Pinpoint the cell where the given text exists, returning its [x, y] midpoint coordinate. 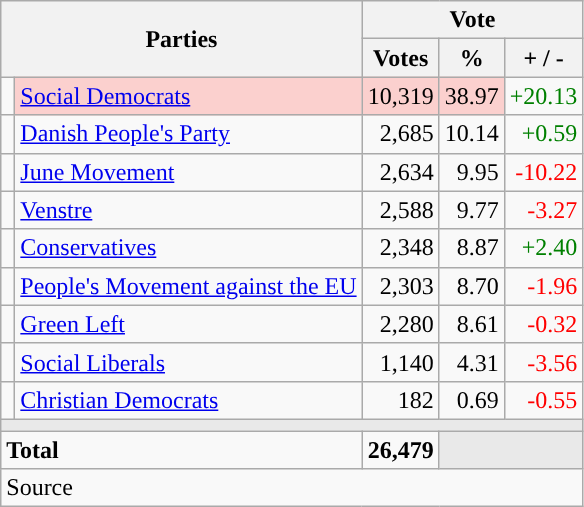
-0.32 [544, 324]
26,479 [400, 449]
9.95 [472, 172]
0.69 [472, 400]
+2.40 [544, 248]
+ / - [544, 58]
10,319 [400, 96]
% [472, 58]
10.14 [472, 134]
-10.22 [544, 172]
+0.59 [544, 134]
1,140 [400, 362]
-0.55 [544, 400]
Green Left [188, 324]
Conservatives [188, 248]
Christian Democrats [188, 400]
Danish People's Party [188, 134]
June Movement [188, 172]
8.61 [472, 324]
2,303 [400, 286]
182 [400, 400]
+20.13 [544, 96]
-3.27 [544, 210]
2,685 [400, 134]
2,634 [400, 172]
Votes [400, 58]
9.77 [472, 210]
2,348 [400, 248]
Parties [182, 39]
Vote [472, 20]
8.87 [472, 248]
2,280 [400, 324]
Total [182, 449]
Source [292, 488]
2,588 [400, 210]
38.97 [472, 96]
-1.96 [544, 286]
Social Liberals [188, 362]
-3.56 [544, 362]
4.31 [472, 362]
Venstre [188, 210]
People's Movement against the EU [188, 286]
8.70 [472, 286]
Social Democrats [188, 96]
